For the text-containing cell, return its midpoint in [X, Y] coordinate format. 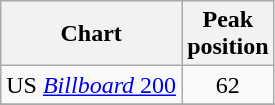
Chart [92, 34]
US Billboard 200 [92, 85]
62 [228, 85]
Peakposition [228, 34]
